Scan for the cell matching the given text and deliver its [x, y] coordinate at center. 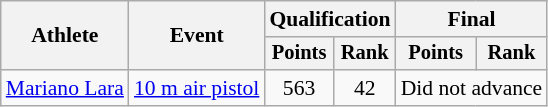
Did not advance [472, 88]
Qualification [330, 19]
Final [472, 19]
42 [365, 88]
Mariano Lara [65, 88]
563 [298, 88]
Event [196, 36]
Athlete [65, 36]
10 m air pistol [196, 88]
